For the text-containing cell, return its midpoint in [X, Y] coordinate format. 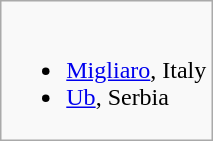
Migliaro, Italy Ub, Serbia [106, 71]
